Pinpoint the cell where the given text exists, returning its (X, Y) midpoint coordinate. 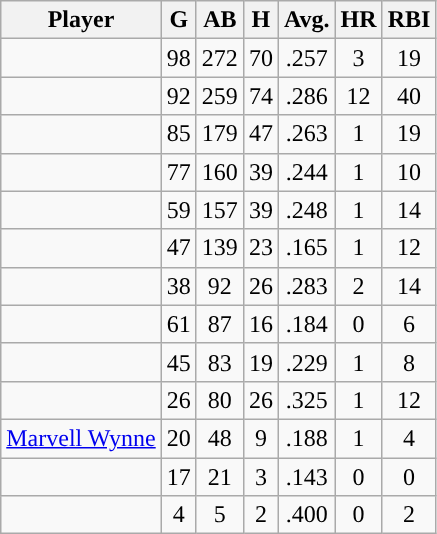
G (178, 20)
.400 (306, 515)
.283 (306, 286)
9 (260, 438)
17 (178, 477)
48 (220, 438)
45 (178, 362)
59 (178, 210)
21 (220, 477)
.188 (306, 438)
259 (220, 96)
272 (220, 58)
.325 (306, 400)
74 (260, 96)
Player (81, 20)
80 (220, 400)
6 (409, 324)
157 (220, 210)
8 (409, 362)
.257 (306, 58)
85 (178, 134)
10 (409, 172)
139 (220, 248)
AB (220, 20)
.229 (306, 362)
Marvell Wynne (81, 438)
20 (178, 438)
70 (260, 58)
5 (220, 515)
Avg. (306, 20)
.248 (306, 210)
.263 (306, 134)
.184 (306, 324)
.165 (306, 248)
83 (220, 362)
.286 (306, 96)
61 (178, 324)
38 (178, 286)
77 (178, 172)
160 (220, 172)
23 (260, 248)
.143 (306, 477)
98 (178, 58)
H (260, 20)
RBI (409, 20)
40 (409, 96)
.244 (306, 172)
16 (260, 324)
179 (220, 134)
HR (358, 20)
87 (220, 324)
